For the text-containing cell, return its midpoint in (X, Y) coordinate format. 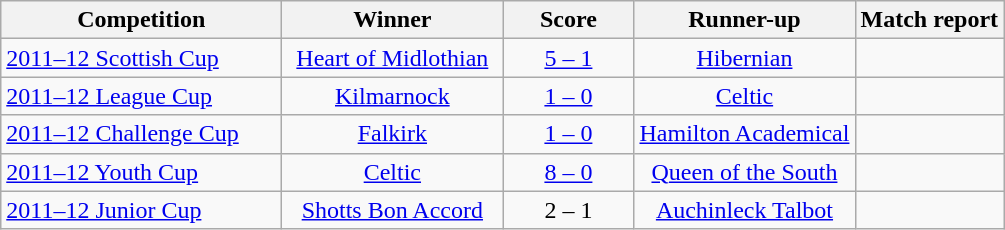
Falkirk (392, 134)
Auchinleck Talbot (744, 210)
Hibernian (744, 58)
Runner-up (744, 20)
Kilmarnock (392, 96)
2011–12 Challenge Cup (142, 134)
2011–12 Junior Cup (142, 210)
Queen of the South (744, 172)
Hamilton Academical (744, 134)
8 – 0 (568, 172)
2011–12 Scottish Cup (142, 58)
2 – 1 (568, 210)
Shotts Bon Accord (392, 210)
5 – 1 (568, 58)
Competition (142, 20)
2011–12 League Cup (142, 96)
2011–12 Youth Cup (142, 172)
Match report (930, 20)
Score (568, 20)
Winner (392, 20)
Heart of Midlothian (392, 58)
